Determine the (x, y) coordinate at the center of the cell enclosing the given text.  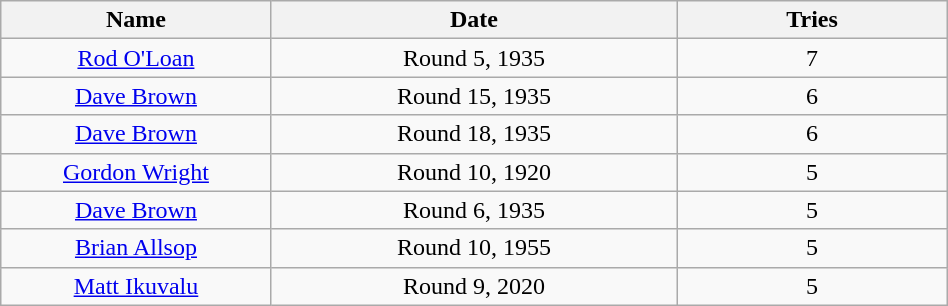
Round 10, 1955 (474, 248)
Round 5, 1935 (474, 58)
Round 6, 1935 (474, 210)
Brian Allsop (136, 248)
Name (136, 20)
Rod O'Loan (136, 58)
Gordon Wright (136, 172)
Round 15, 1935 (474, 96)
Matt Ikuvalu (136, 286)
7 (812, 58)
Round 18, 1935 (474, 134)
Tries (812, 20)
Round 10, 1920 (474, 172)
Round 9, 2020 (474, 286)
Date (474, 20)
